Search for the cell housing the specified text and yield its (X, Y) center coordinate. 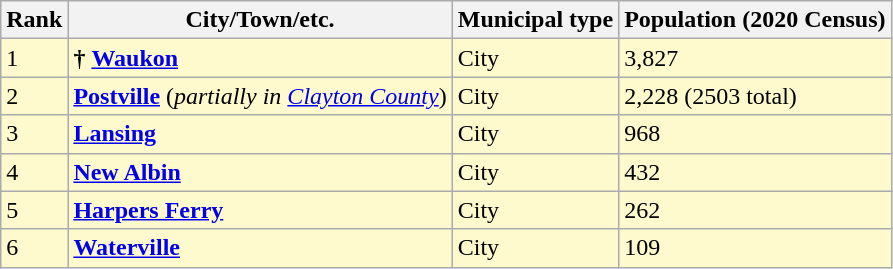
Population (2020 Census) (755, 20)
2,228 (2503 total) (755, 96)
2 (34, 96)
Rank (34, 20)
New Albin (260, 172)
Lansing (260, 134)
Postville (partially in Clayton County) (260, 96)
432 (755, 172)
968 (755, 134)
1 (34, 58)
6 (34, 248)
Harpers Ferry (260, 210)
3,827 (755, 58)
† Waukon (260, 58)
5 (34, 210)
Waterville (260, 248)
4 (34, 172)
109 (755, 248)
262 (755, 210)
3 (34, 134)
City/Town/etc. (260, 20)
Municipal type (535, 20)
